Locate the cell with the specified text and output its [x, y] center coordinate. 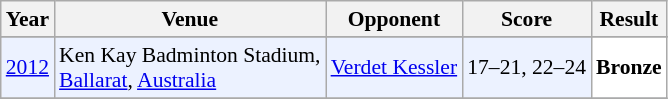
Result [629, 19]
Score [526, 19]
Bronze [629, 68]
Opponent [394, 19]
2012 [28, 68]
Ken Kay Badminton Stadium, Ballarat, Australia [190, 68]
Venue [190, 19]
Year [28, 19]
17–21, 22–24 [526, 68]
Verdet Kessler [394, 68]
